Capture the cell that displays the provided text and extract its [X, Y] central coordinate. 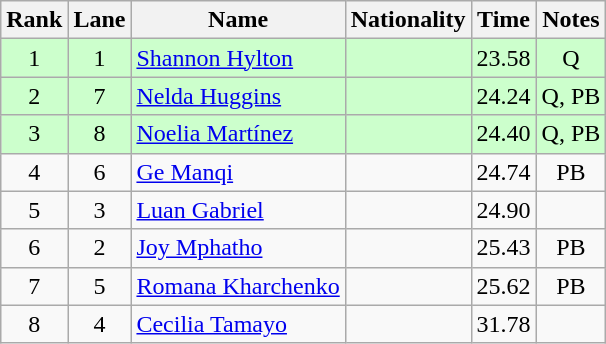
31.78 [504, 324]
Nelda Huggins [238, 96]
Rank [34, 20]
Notes [571, 20]
Luan Gabriel [238, 210]
Lane [100, 20]
Noelia Martínez [238, 134]
Romana Kharchenko [238, 286]
Shannon Hylton [238, 58]
24.40 [504, 134]
Time [504, 20]
25.62 [504, 286]
24.90 [504, 210]
Ge Manqi [238, 172]
24.24 [504, 96]
Nationality [408, 20]
Name [238, 20]
Cecilia Tamayo [238, 324]
23.58 [504, 58]
24.74 [504, 172]
Q [571, 58]
Joy Mphatho [238, 248]
25.43 [504, 248]
